Pinpoint the cell where the given text exists, returning its [X, Y] midpoint coordinate. 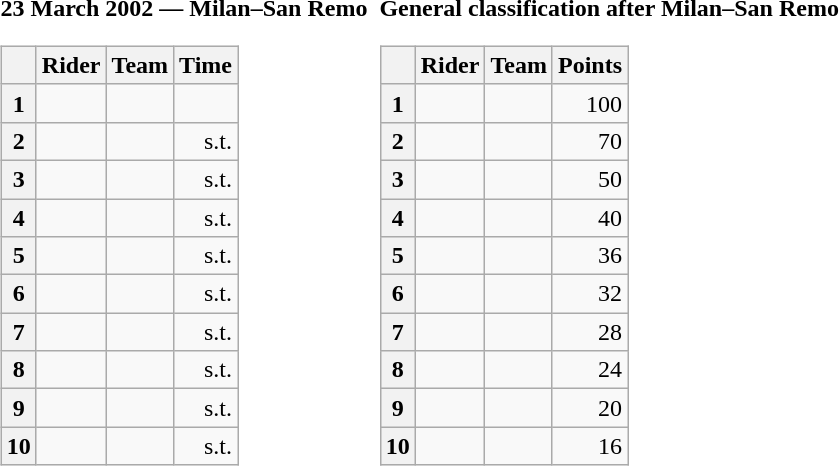
32 [590, 294]
Time [206, 65]
16 [590, 446]
Points [590, 65]
100 [590, 103]
36 [590, 256]
24 [590, 370]
20 [590, 408]
28 [590, 332]
70 [590, 141]
50 [590, 179]
40 [590, 217]
